Return (X, Y) of the center of cell containing provided text 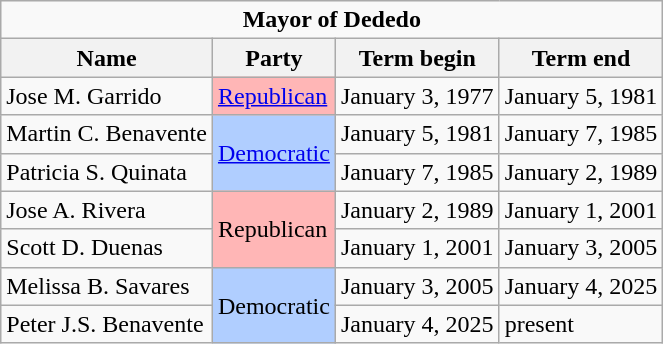
Jose A. Rivera (107, 210)
Name (107, 58)
Term end (581, 58)
Party (274, 58)
Term begin (417, 58)
present (581, 324)
Mayor of Dededo (332, 20)
Patricia S. Quinata (107, 172)
Jose M. Garrido (107, 96)
Peter J.S. Benavente (107, 324)
Scott D. Duenas (107, 248)
Melissa B. Savares (107, 286)
Martin C. Benavente (107, 134)
January 3, 1977 (417, 96)
